Pinpoint the cell where the given text exists, returning its [X, Y] midpoint coordinate. 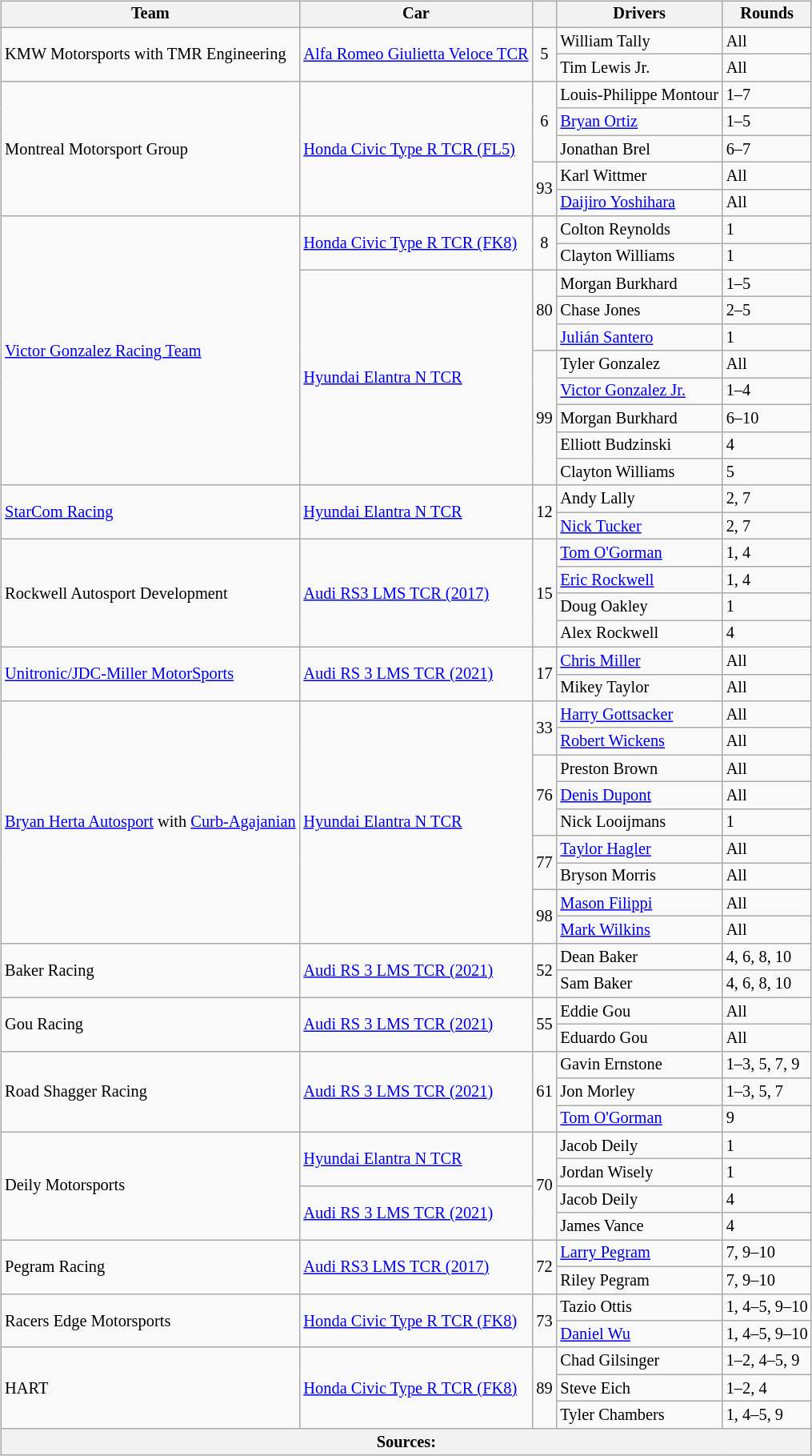
HART [150, 1388]
Sources: [406, 1442]
William Tally [638, 41]
Eric Rockwell [638, 580]
99 [544, 418]
33 [544, 728]
9 [767, 1119]
55 [544, 1025]
Tazio Ottis [638, 1307]
Larry Pegram [638, 1253]
Eduardo Gou [638, 1038]
Robert Wickens [638, 741]
Denis Dupont [638, 796]
Gavin Ernstone [638, 1065]
Team [150, 14]
98 [544, 916]
6 [544, 122]
Victor Gonzalez Jr. [638, 391]
Preston Brown [638, 768]
Rounds [767, 14]
Jon Morley [638, 1092]
Elliott Budzinski [638, 445]
Louis-Philippe Montour [638, 95]
Gou Racing [150, 1025]
Deily Motorsports [150, 1186]
52 [544, 970]
1–3, 5, 7 [767, 1092]
Nick Looijmans [638, 822]
6–7 [767, 149]
Bryan Ortiz [638, 122]
93 [544, 189]
Chris Miller [638, 660]
Nick Tucker [638, 526]
Pegram Racing [150, 1266]
70 [544, 1186]
Julián Santero [638, 338]
Victor Gonzalez Racing Team [150, 351]
8 [544, 243]
Colton Reynolds [638, 230]
Tyler Chambers [638, 1415]
Tim Lewis Jr. [638, 68]
61 [544, 1092]
89 [544, 1388]
Honda Civic Type R TCR (FL5) [416, 149]
Mark Wilkins [638, 930]
StarCom Racing [150, 512]
15 [544, 594]
2–5 [767, 311]
1–2, 4 [767, 1388]
Baker Racing [150, 970]
KMW Motorsports with TMR Engineering [150, 54]
Drivers [638, 14]
Chad Gilsinger [638, 1361]
Racers Edge Motorsports [150, 1321]
Tyler Gonzalez [638, 364]
Daijiro Yoshihara [638, 203]
Unitronic/JDC-Miller MotorSports [150, 674]
76 [544, 796]
Daniel Wu [638, 1334]
1–4 [767, 391]
James Vance [638, 1226]
Riley Pegram [638, 1280]
Rockwell Autosport Development [150, 594]
Car [416, 14]
Andy Lally [638, 499]
Montreal Motorsport Group [150, 149]
Mikey Taylor [638, 688]
17 [544, 674]
1–7 [767, 95]
Karl Wittmer [638, 176]
Jordan Wisely [638, 1173]
73 [544, 1321]
1, 4–5, 9 [767, 1415]
1–2, 4–5, 9 [767, 1361]
72 [544, 1266]
Bryson Morris [638, 876]
Taylor Hagler [638, 849]
Mason Filippi [638, 903]
Alfa Romeo Giulietta Veloce TCR [416, 54]
Road Shagger Racing [150, 1092]
Jonathan Brel [638, 149]
1–3, 5, 7, 9 [767, 1065]
Alex Rockwell [638, 634]
Doug Oakley [638, 607]
Bryan Herta Autosport with Curb-Agajanian [150, 823]
77 [544, 863]
80 [544, 311]
6–10 [767, 418]
Dean Baker [638, 957]
Harry Gottsacker [638, 715]
Chase Jones [638, 311]
12 [544, 512]
Sam Baker [638, 984]
Eddie Gou [638, 1011]
Steve Eich [638, 1388]
